Detect which cell encompasses the target text, then output its [x, y] center coordinate. 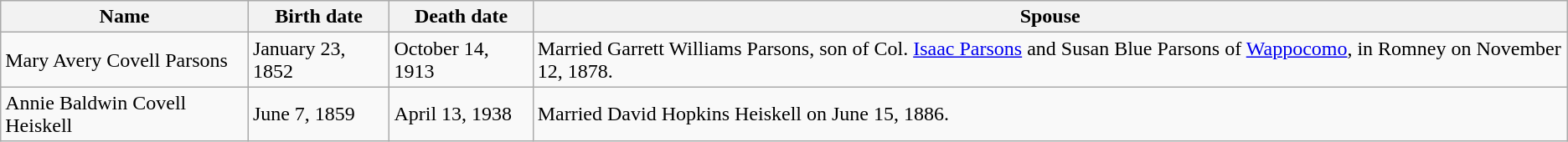
April 13, 1938 [461, 114]
January 23, 1852 [318, 60]
Married Garrett Williams Parsons, son of Col. Isaac Parsons and Susan Blue Parsons of Wappocomo, in Romney on November 12, 1878. [1050, 60]
October 14, 1913 [461, 60]
Mary Avery Covell Parsons [125, 60]
Married David Hopkins Heiskell on June 15, 1886. [1050, 114]
June 7, 1859 [318, 114]
Birth date [318, 17]
Death date [461, 17]
Annie Baldwin Covell Heiskell [125, 114]
Name [125, 17]
Spouse [1050, 17]
